Return the (X, Y) coordinate for the center point of the cell that contains the specified text.  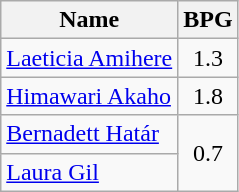
Laura Gil (90, 172)
0.7 (208, 153)
Bernadett Határ (90, 134)
1.3 (208, 58)
Laeticia Amihere (90, 58)
Name (90, 20)
Himawari Akaho (90, 96)
BPG (208, 20)
1.8 (208, 96)
